For the text-containing cell, return its midpoint in (X, Y) coordinate format. 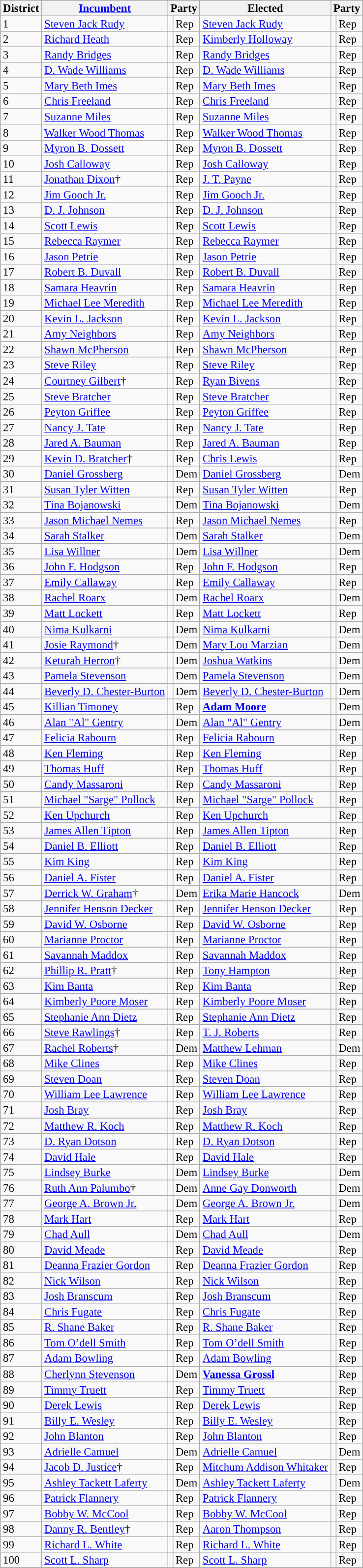
81 (21, 1265)
Derrick W. Graham† (105, 893)
Keturah Herron† (105, 660)
60 (21, 940)
41 (21, 644)
Tony Hampton (265, 971)
19 (21, 303)
Cherlynn Stevenson (105, 1374)
36 (21, 567)
44 (21, 691)
Vanessa Grossl (265, 1374)
Kimberly Holloway (265, 39)
34 (21, 536)
Incumbent (105, 8)
Courtney Gilbert† (105, 381)
Chris Lewis (265, 458)
Phillip R. Pratt† (105, 971)
38 (21, 598)
95 (21, 1483)
80 (21, 1250)
6 (21, 101)
Mitchum Addison Whitaker (265, 1467)
71 (21, 1110)
65 (21, 1017)
83 (21, 1296)
2 (21, 39)
35 (21, 552)
21 (21, 334)
17 (21, 272)
82 (21, 1281)
Jonathan Dixon† (105, 179)
Steve Rawlings† (105, 1033)
98 (21, 1529)
74 (21, 1157)
29 (21, 458)
75 (21, 1172)
70 (21, 1094)
86 (21, 1343)
43 (21, 675)
13 (21, 210)
51 (21, 800)
56 (21, 877)
12 (21, 195)
92 (21, 1436)
Matthew Lehman (265, 1048)
88 (21, 1374)
Richard Heath (105, 39)
90 (21, 1405)
Josie Raymond† (105, 644)
4 (21, 70)
59 (21, 924)
Ruth Ann Palumbo† (105, 1188)
Mary Lou Marzian (265, 644)
T. J. Roberts (265, 1033)
89 (21, 1390)
54 (21, 846)
67 (21, 1048)
1 (21, 24)
39 (21, 614)
7 (21, 117)
Rachel Roberts† (105, 1048)
5 (21, 86)
Killian Timoney (105, 707)
42 (21, 660)
Joshua Watkins (265, 660)
18 (21, 288)
85 (21, 1327)
3 (21, 55)
73 (21, 1141)
10 (21, 164)
100 (21, 1560)
Adam Moore (265, 707)
40 (21, 629)
53 (21, 831)
55 (21, 862)
77 (21, 1204)
76 (21, 1188)
87 (21, 1359)
Elected (265, 8)
31 (21, 489)
96 (21, 1498)
24 (21, 381)
27 (21, 427)
20 (21, 319)
14 (21, 225)
69 (21, 1079)
J. T. Payne (265, 179)
Ryan Bivens (265, 381)
15 (21, 241)
Anne Gay Donworth (265, 1188)
99 (21, 1545)
Jacob D. Justice† (105, 1467)
45 (21, 707)
8 (21, 133)
93 (21, 1452)
25 (21, 396)
79 (21, 1234)
Kevin D. Bratcher† (105, 458)
33 (21, 521)
68 (21, 1064)
50 (21, 784)
84 (21, 1312)
64 (21, 1002)
32 (21, 505)
28 (21, 443)
97 (21, 1514)
48 (21, 753)
94 (21, 1467)
57 (21, 893)
Aaron Thompson (265, 1529)
78 (21, 1219)
47 (21, 738)
11 (21, 179)
30 (21, 474)
58 (21, 908)
26 (21, 412)
District (21, 8)
Erika Marie Hancock (265, 893)
61 (21, 955)
9 (21, 148)
16 (21, 256)
23 (21, 365)
72 (21, 1126)
37 (21, 583)
66 (21, 1033)
46 (21, 722)
49 (21, 769)
63 (21, 986)
62 (21, 971)
Danny R. Bentley† (105, 1529)
52 (21, 815)
91 (21, 1421)
22 (21, 350)
